Extract the [x, y] coordinate from the center of the cell holding the provided text.  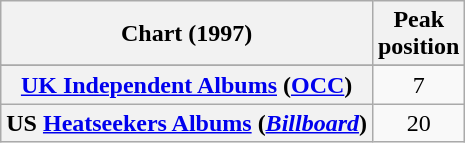
US Heatseekers Albums (Billboard) [187, 123]
Chart (1997) [187, 34]
7 [418, 85]
20 [418, 123]
UK Independent Albums (OCC) [187, 85]
Peakposition [418, 34]
